Pinpoint the cell where the given text exists, returning its [x, y] midpoint coordinate. 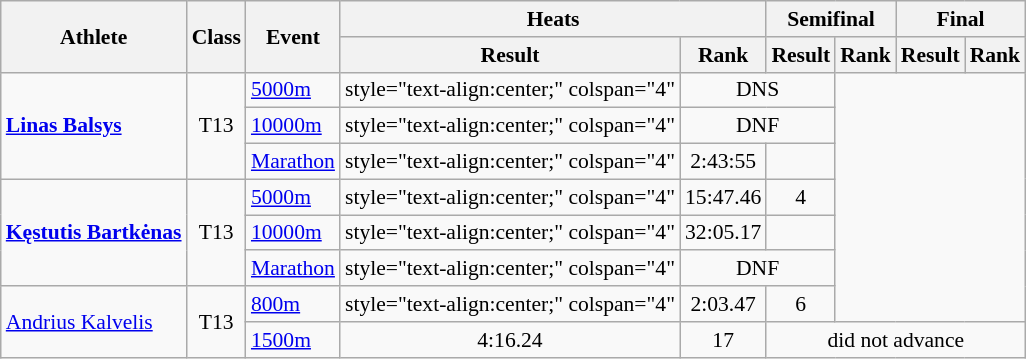
15:47.46 [723, 197]
32:05.17 [723, 233]
Class [216, 36]
4:16.24 [510, 340]
DNS [758, 90]
Heats [553, 19]
Athlete [94, 36]
2:43:55 [723, 162]
Final [960, 19]
did not advance [896, 340]
1500m [293, 340]
Linas Balsys [94, 126]
Kęstutis Bartkėnas [94, 232]
Andrius Kalvelis [94, 322]
17 [723, 340]
2:03.47 [723, 304]
Event [293, 36]
4 [800, 197]
Semifinal [830, 19]
800m [293, 304]
6 [800, 304]
